Locate the cell with the specified text and output its [X, Y] center coordinate. 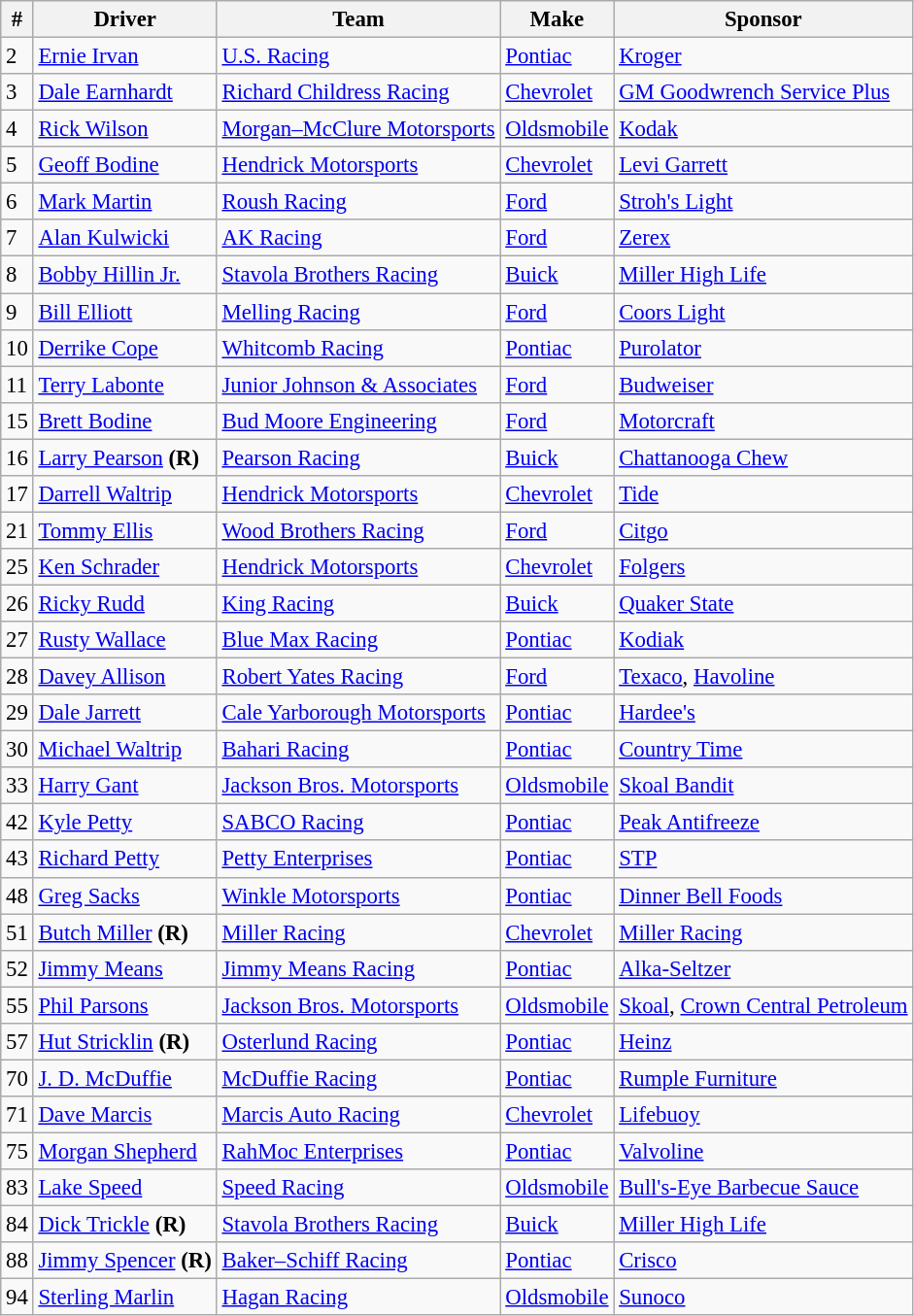
Richard Petty [124, 860]
Make [558, 19]
70 [17, 1078]
Alka-Seltzer [763, 968]
Hut Stricklin (R) [124, 1042]
U.S. Racing [358, 56]
Budweiser [763, 385]
Peak Antifreeze [763, 823]
Team [358, 19]
Crisco [763, 1261]
Tommy Ellis [124, 530]
Sterling Marlin [124, 1298]
2 [17, 56]
Country Time [763, 750]
Blue Max Racing [358, 640]
75 [17, 1151]
6 [17, 202]
Levi Garrett [763, 165]
Richard Childress Racing [358, 92]
Bill Elliott [124, 312]
J. D. McDuffie [124, 1078]
Skoal Bandit [763, 786]
8 [17, 275]
Purolator [763, 348]
Larry Pearson (R) [124, 457]
71 [17, 1115]
Mark Martin [124, 202]
Morgan–McClure Motorsports [358, 129]
Bull's-Eye Barbecue Sauce [763, 1188]
Kyle Petty [124, 823]
Phil Parsons [124, 1005]
15 [17, 421]
Hagan Racing [358, 1298]
Harry Gant [124, 786]
Hardee's [763, 713]
Kodak [763, 129]
Michael Waltrip [124, 750]
Coors Light [763, 312]
25 [17, 567]
Ricky Rudd [124, 603]
88 [17, 1261]
57 [17, 1042]
Jimmy Means [124, 968]
Lifebuoy [763, 1115]
10 [17, 348]
Jimmy Spencer (R) [124, 1261]
SABCO Racing [358, 823]
Dick Trickle (R) [124, 1225]
Dale Earnhardt [124, 92]
26 [17, 603]
Rick Wilson [124, 129]
7 [17, 238]
Derrike Cope [124, 348]
Texaco, Havoline [763, 677]
Geoff Bodine [124, 165]
52 [17, 968]
55 [17, 1005]
51 [17, 932]
Quaker State [763, 603]
GM Goodwrench Service Plus [763, 92]
RahMoc Enterprises [358, 1151]
4 [17, 129]
Zerex [763, 238]
Rusty Wallace [124, 640]
Lake Speed [124, 1188]
Darrell Waltrip [124, 494]
Robert Yates Racing [358, 677]
Melling Racing [358, 312]
Tide [763, 494]
Dale Jarrett [124, 713]
Speed Racing [358, 1188]
STP [763, 860]
21 [17, 530]
5 [17, 165]
11 [17, 385]
48 [17, 895]
Butch Miller (R) [124, 932]
16 [17, 457]
84 [17, 1225]
Baker–Schiff Racing [358, 1261]
Folgers [763, 567]
Sponsor [763, 19]
Skoal, Crown Central Petroleum [763, 1005]
Cale Yarborough Motorsports [358, 713]
Brett Bodine [124, 421]
Valvoline [763, 1151]
43 [17, 860]
3 [17, 92]
Ken Schrader [124, 567]
Ernie Irvan [124, 56]
Bahari Racing [358, 750]
Stroh's Light [763, 202]
17 [17, 494]
# [17, 19]
Greg Sacks [124, 895]
Heinz [763, 1042]
42 [17, 823]
9 [17, 312]
Junior Johnson & Associates [358, 385]
Dave Marcis [124, 1115]
30 [17, 750]
Sunoco [763, 1298]
Driver [124, 19]
Osterlund Racing [358, 1042]
Winkle Motorsports [358, 895]
Kroger [763, 56]
King Racing [358, 603]
Alan Kulwicki [124, 238]
Chattanooga Chew [763, 457]
Terry Labonte [124, 385]
Roush Racing [358, 202]
McDuffie Racing [358, 1078]
Jimmy Means Racing [358, 968]
28 [17, 677]
29 [17, 713]
Wood Brothers Racing [358, 530]
Pearson Racing [358, 457]
Bobby Hillin Jr. [124, 275]
27 [17, 640]
83 [17, 1188]
Rumple Furniture [763, 1078]
AK Racing [358, 238]
Citgo [763, 530]
Marcis Auto Racing [358, 1115]
Bud Moore Engineering [358, 421]
Kodiak [763, 640]
Motorcraft [763, 421]
33 [17, 786]
94 [17, 1298]
Dinner Bell Foods [763, 895]
Whitcomb Racing [358, 348]
Petty Enterprises [358, 860]
Morgan Shepherd [124, 1151]
Davey Allison [124, 677]
